For the text-containing cell, return its midpoint in [x, y] coordinate format. 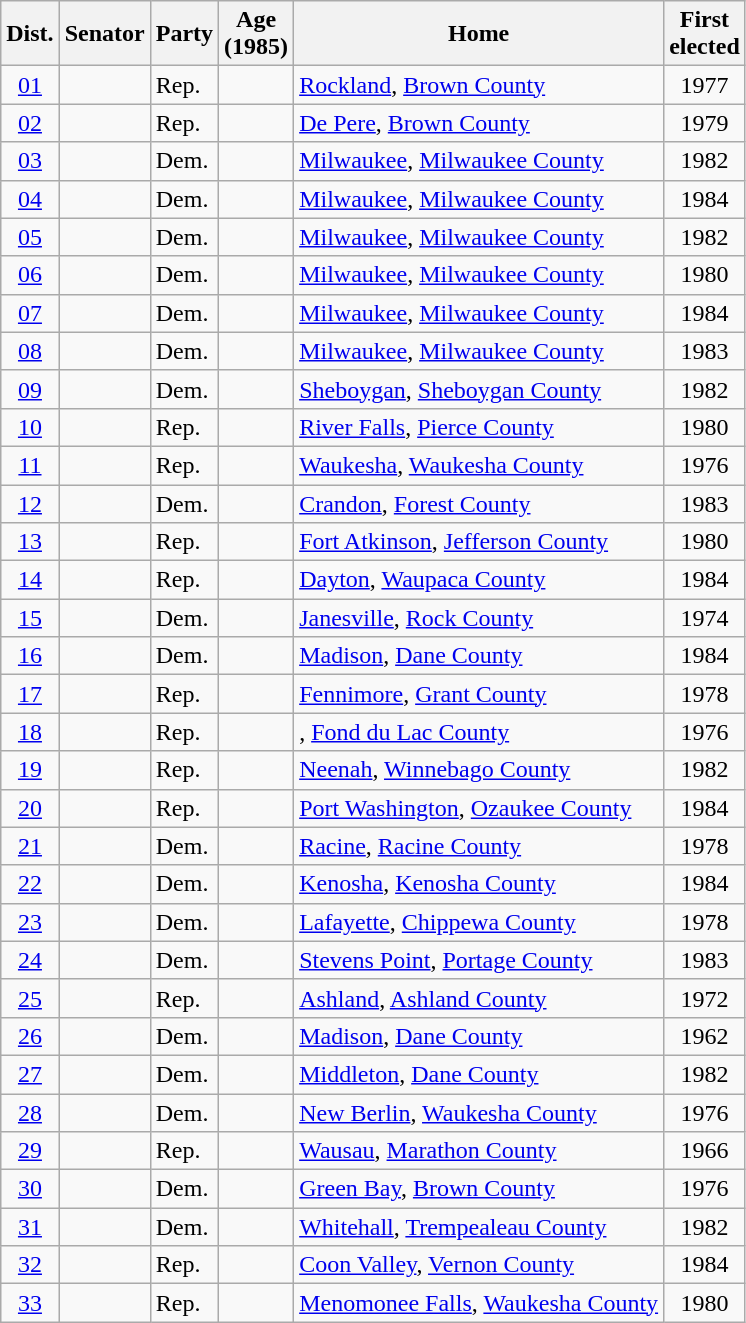
01 [30, 85]
Menomonee Falls, Waukesha County [479, 1303]
Middleton, Dane County [479, 1074]
20 [30, 808]
Kenosha, Kenosha County [479, 884]
02 [30, 123]
31 [30, 1227]
24 [30, 960]
26 [30, 1036]
Coon Valley, Vernon County [479, 1265]
Neenah, Winnebago County [479, 770]
06 [30, 275]
22 [30, 884]
Green Bay, Brown County [479, 1189]
08 [30, 351]
1974 [705, 618]
10 [30, 427]
05 [30, 237]
07 [30, 313]
16 [30, 656]
15 [30, 618]
Stevens Point, Portage County [479, 960]
Fennimore, Grant County [479, 694]
21 [30, 846]
23 [30, 922]
1979 [705, 123]
28 [30, 1113]
Rockland, Brown County [479, 85]
32 [30, 1265]
Age(1985) [256, 34]
30 [30, 1189]
Senator [104, 34]
17 [30, 694]
Firstelected [705, 34]
Lafayette, Chippewa County [479, 922]
14 [30, 580]
19 [30, 770]
18 [30, 732]
De Pere, Brown County [479, 123]
1962 [705, 1036]
13 [30, 542]
Crandon, Forest County [479, 503]
25 [30, 998]
11 [30, 465]
Sheboygan, Sheboygan County [479, 389]
Whitehall, Trempealeau County [479, 1227]
Wausau, Marathon County [479, 1151]
Home [479, 34]
Fort Atkinson, Jefferson County [479, 542]
1972 [705, 998]
River Falls, Pierce County [479, 427]
1966 [705, 1151]
New Berlin, Waukesha County [479, 1113]
Dayton, Waupaca County [479, 580]
12 [30, 503]
Party [184, 34]
, Fond du Lac County [479, 732]
29 [30, 1151]
1977 [705, 85]
09 [30, 389]
Waukesha, Waukesha County [479, 465]
27 [30, 1074]
Dist. [30, 34]
Ashland, Ashland County [479, 998]
04 [30, 199]
Janesville, Rock County [479, 618]
Port Washington, Ozaukee County [479, 808]
03 [30, 161]
Racine, Racine County [479, 846]
33 [30, 1303]
